Find where the given text appears and provide that cell's center as (x, y) coordinate. 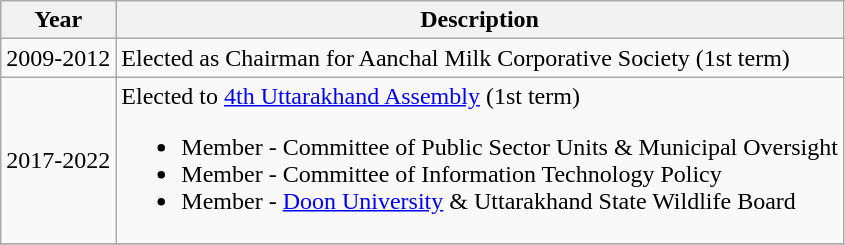
Year (58, 20)
2017-2022 (58, 160)
Elected as Chairman for Aanchal Milk Corporative Society (1st term) (480, 58)
Description (480, 20)
2009-2012 (58, 58)
